Capture the cell that displays the provided text and extract its [X, Y] central coordinate. 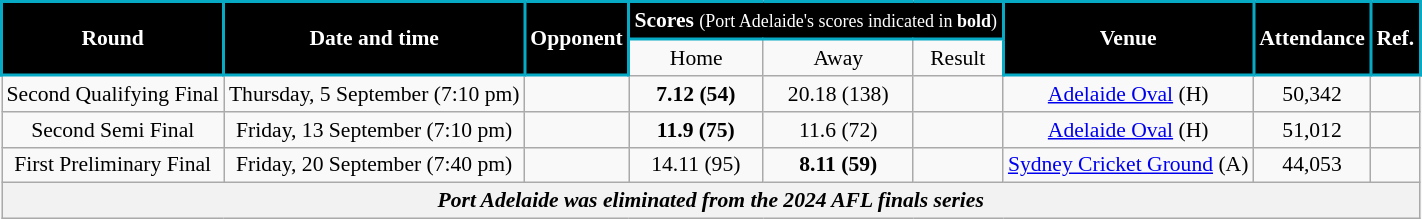
8.11 (59) [838, 165]
50,342 [1312, 93]
Friday, 20 September (7:40 pm) [374, 165]
14.11 (95) [696, 165]
Result [958, 57]
Round [113, 39]
20.18 (138) [838, 93]
Venue [1128, 39]
7.12 (54) [696, 93]
Away [838, 57]
11.6 (72) [838, 130]
First Preliminary Final [113, 165]
Port Adelaide was eliminated from the 2024 AFL finals series [711, 201]
Home [696, 57]
Opponent [577, 39]
Thursday, 5 September (7:10 pm) [374, 93]
44,053 [1312, 165]
Sydney Cricket Ground (A) [1128, 165]
Friday, 13 September (7:10 pm) [374, 130]
11.9 (75) [696, 130]
Attendance [1312, 39]
Second Qualifying Final [113, 93]
Ref. [1396, 39]
Date and time [374, 39]
51,012 [1312, 130]
Second Semi Final [113, 130]
Scores (Port Adelaide's scores indicated in bold) [816, 20]
